For the text-containing cell, return its midpoint in [X, Y] coordinate format. 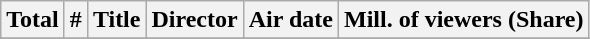
# [76, 20]
Total [33, 20]
Title [116, 20]
Director [194, 20]
Air date [290, 20]
Mill. of viewers (Share) [464, 20]
